Extract the [x, y] coordinate from the center of the cell holding the provided text.  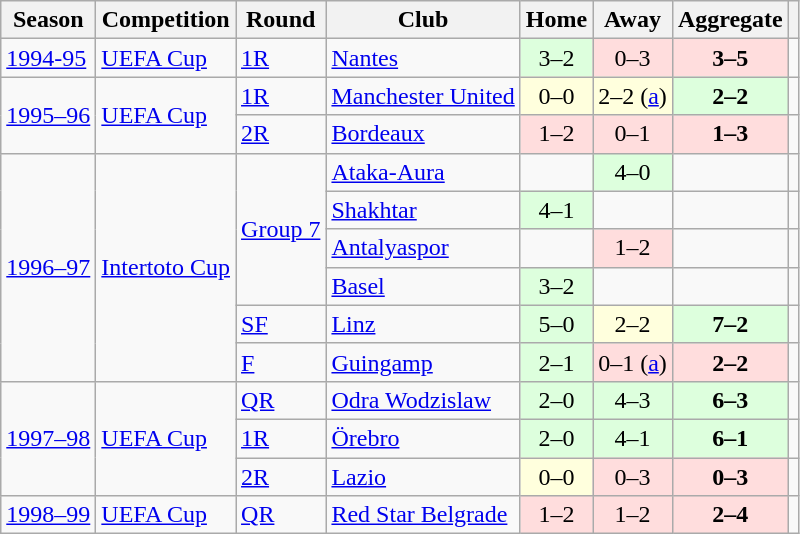
2–2 (a) [633, 96]
Away [633, 20]
1997–98 [48, 438]
Örebro [423, 438]
Season [48, 20]
7–2 [730, 324]
5–0 [556, 324]
Shakhtar [423, 210]
Home [556, 20]
SF [281, 324]
1998–99 [48, 515]
1–3 [730, 134]
6–3 [730, 400]
6–1 [730, 438]
Aggregate [730, 20]
Odra Wodzislaw [423, 400]
1994-95 [48, 58]
1996–97 [48, 267]
Club [423, 20]
Bordeaux [423, 134]
Intertoto Cup [166, 267]
Manchester United [423, 96]
0–1 [633, 134]
Linz [423, 324]
Lazio [423, 477]
Round [281, 20]
3–5 [730, 58]
Competition [166, 20]
F [281, 362]
Basel [423, 286]
4–0 [633, 172]
1995–96 [48, 115]
Ataka-Aura [423, 172]
Group 7 [281, 229]
2–1 [556, 362]
4–3 [633, 400]
0–1 (a) [633, 362]
Guingamp [423, 362]
Nantes [423, 58]
Red Star Belgrade [423, 515]
2–4 [730, 515]
Antalyaspor [423, 248]
